Identify which cell holds the provided text, then report its (X, Y) central coordinate. 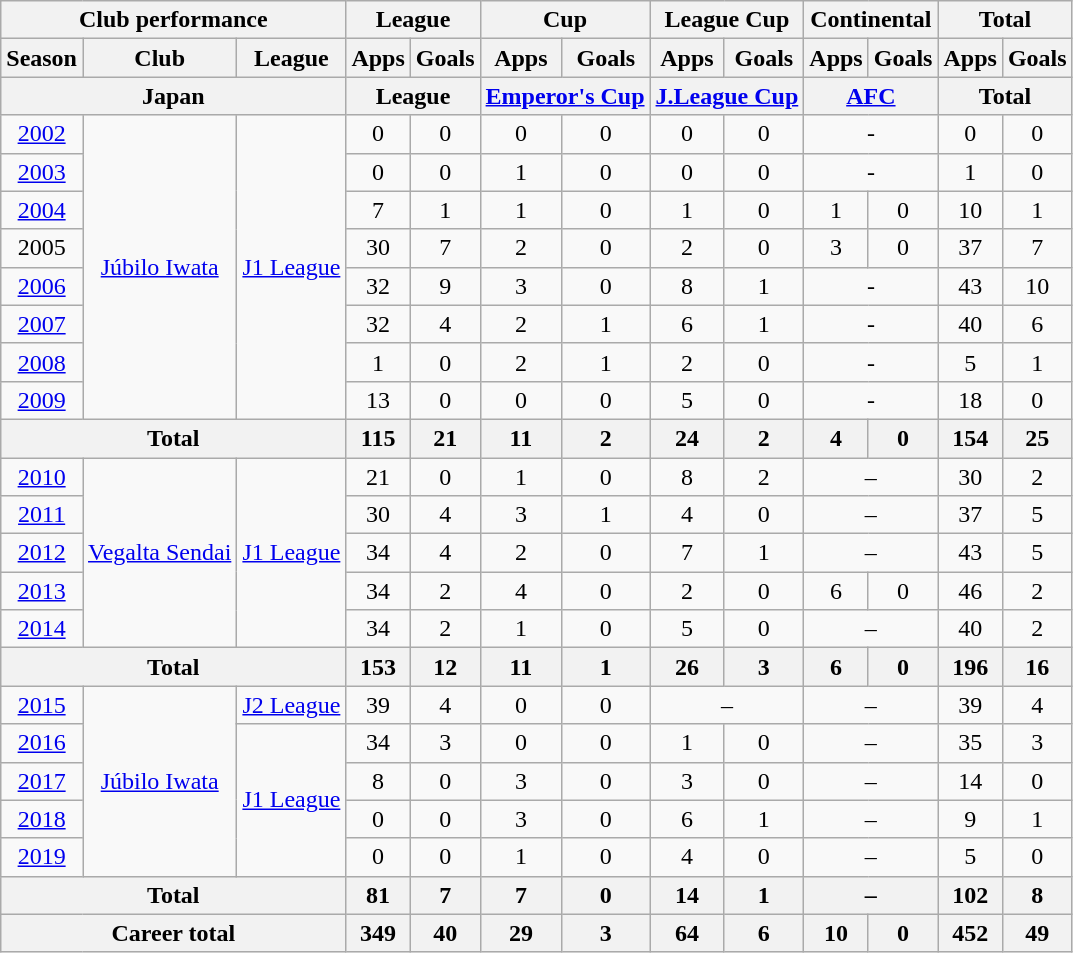
Cup (565, 20)
Club performance (174, 20)
102 (970, 895)
2013 (42, 591)
29 (521, 933)
24 (687, 438)
18 (970, 400)
154 (970, 438)
Emperor's Cup (565, 96)
J2 League (292, 705)
2012 (42, 553)
Career total (174, 933)
Japan (174, 96)
2019 (42, 857)
25 (1037, 438)
2002 (42, 134)
452 (970, 933)
2004 (42, 210)
2010 (42, 477)
46 (970, 591)
Club (159, 58)
J.League Cup (727, 96)
13 (378, 400)
153 (378, 667)
2006 (42, 286)
2009 (42, 400)
AFC (871, 96)
196 (970, 667)
16 (1037, 667)
12 (445, 667)
2003 (42, 172)
Season (42, 58)
64 (687, 933)
2014 (42, 629)
26 (687, 667)
2005 (42, 248)
2018 (42, 819)
Continental (871, 20)
2016 (42, 743)
2015 (42, 705)
Vegalta Sendai (159, 553)
2017 (42, 781)
49 (1037, 933)
2008 (42, 362)
2011 (42, 515)
League Cup (727, 20)
115 (378, 438)
349 (378, 933)
2007 (42, 324)
35 (970, 743)
81 (378, 895)
